Return the (X, Y) coordinate for the center point of the cell that contains the specified text.  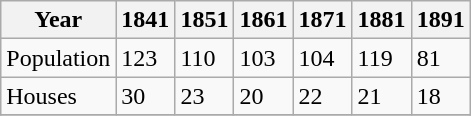
1891 (440, 20)
Population (58, 58)
30 (146, 96)
1851 (204, 20)
119 (382, 58)
Year (58, 20)
Houses (58, 96)
1841 (146, 20)
20 (264, 96)
22 (322, 96)
1881 (382, 20)
23 (204, 96)
1861 (264, 20)
110 (204, 58)
104 (322, 58)
81 (440, 58)
18 (440, 96)
1871 (322, 20)
103 (264, 58)
21 (382, 96)
123 (146, 58)
